Return the [x, y] coordinate for the center point of the cell that contains the specified text.  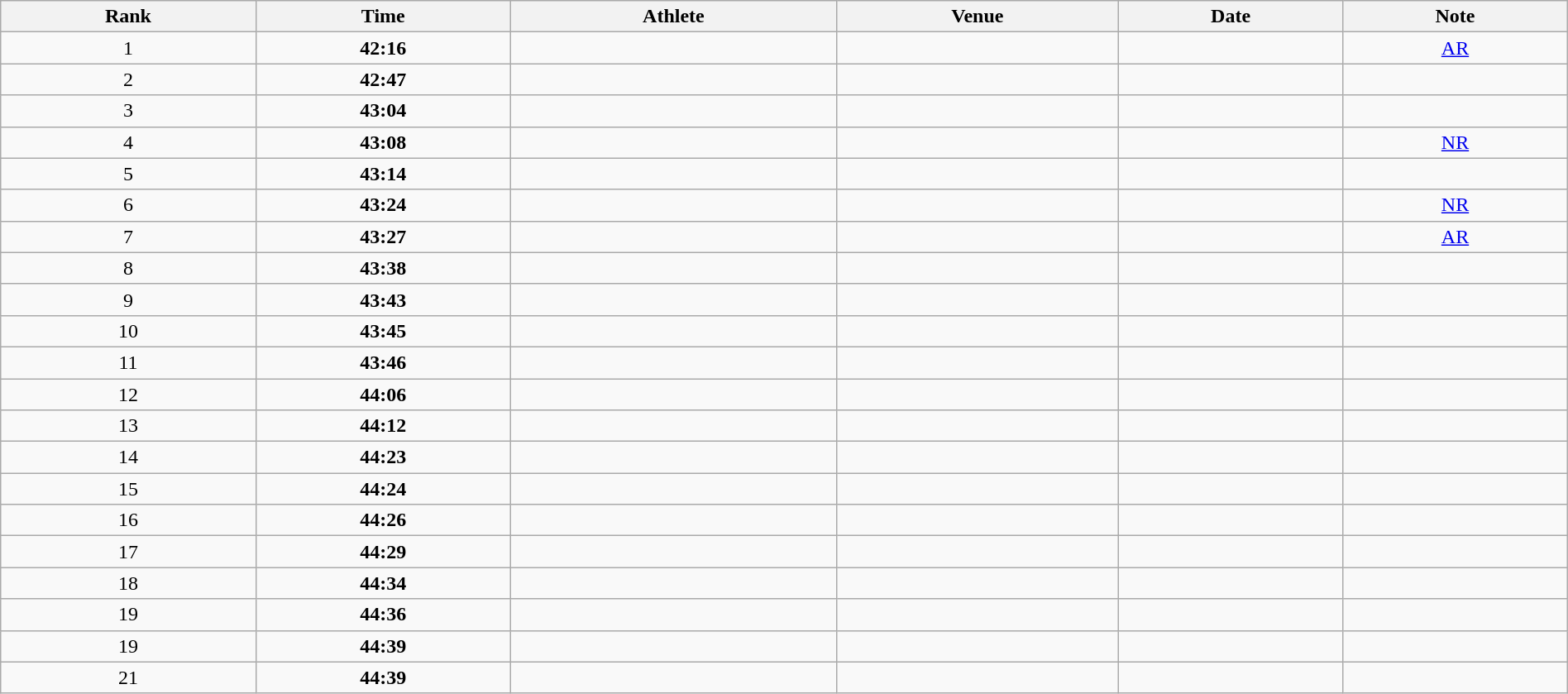
3 [128, 111]
13 [128, 426]
6 [128, 205]
43:24 [383, 205]
2 [128, 79]
Athlete [673, 17]
43:43 [383, 299]
42:47 [383, 79]
5 [128, 174]
12 [128, 395]
43:38 [383, 268]
18 [128, 583]
Rank [128, 17]
44:23 [383, 457]
44:24 [383, 489]
43:27 [383, 237]
21 [128, 677]
Note [1456, 17]
43:46 [383, 362]
44:36 [383, 615]
15 [128, 489]
43:14 [383, 174]
44:26 [383, 520]
44:29 [383, 552]
14 [128, 457]
7 [128, 237]
8 [128, 268]
16 [128, 520]
43:04 [383, 111]
Time [383, 17]
10 [128, 331]
42:16 [383, 48]
17 [128, 552]
1 [128, 48]
44:12 [383, 426]
4 [128, 142]
43:45 [383, 331]
11 [128, 362]
44:06 [383, 395]
43:08 [383, 142]
Date [1231, 17]
44:34 [383, 583]
Venue [978, 17]
9 [128, 299]
